Return (X, Y) of the center of cell containing provided text 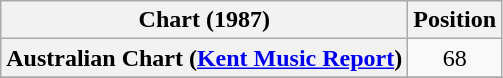
68 (455, 58)
Australian Chart (Kent Music Report) (204, 58)
Position (455, 20)
Chart (1987) (204, 20)
